Detect which cell encompasses the target text, then output its [X, Y] center coordinate. 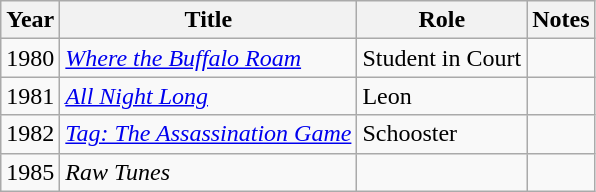
Raw Tunes [208, 172]
Student in Court [442, 58]
Leon [442, 96]
Notes [561, 20]
Schooster [442, 134]
Tag: The Assassination Game [208, 134]
1981 [30, 96]
Where the Buffalo Roam [208, 58]
Title [208, 20]
Role [442, 20]
1982 [30, 134]
All Night Long [208, 96]
1985 [30, 172]
1980 [30, 58]
Year [30, 20]
